Capture the cell that displays the provided text and extract its [x, y] central coordinate. 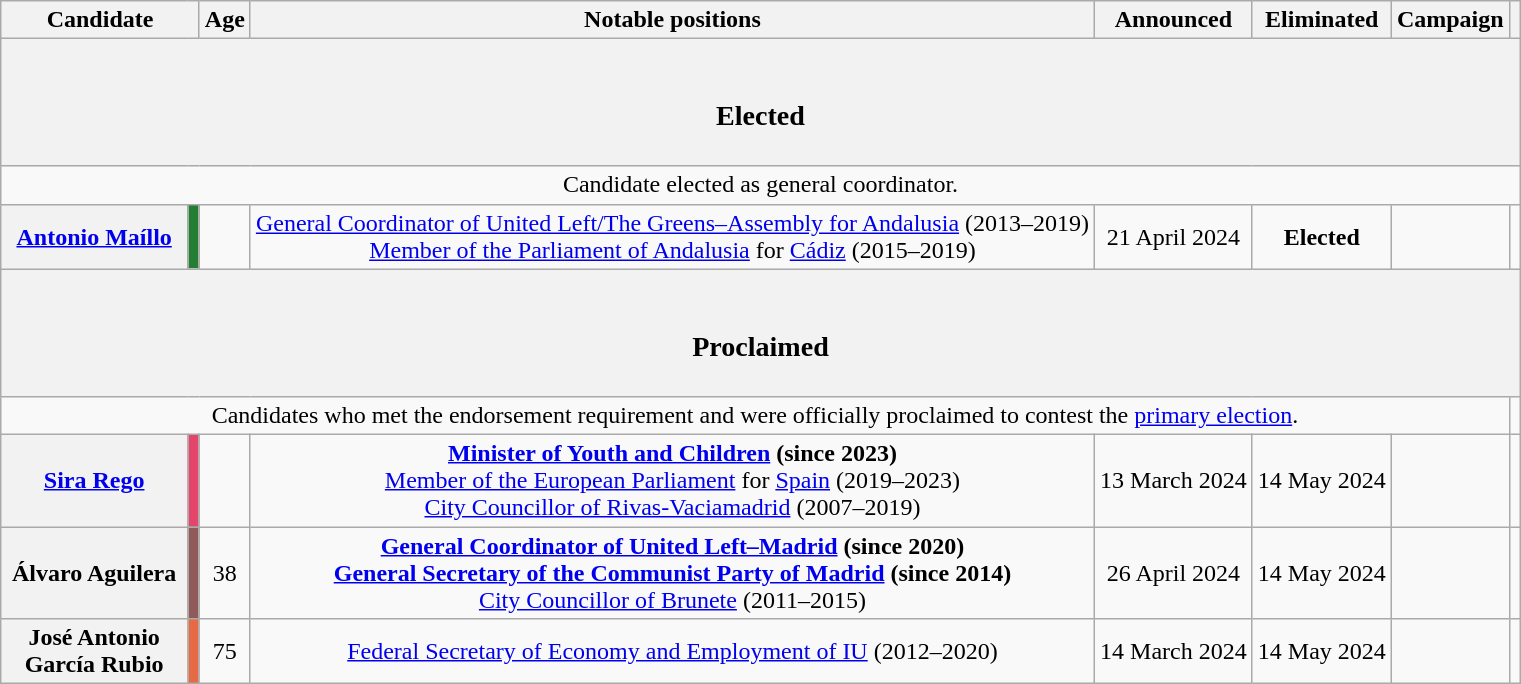
José AntonioGarcía Rubio [94, 652]
Age [224, 20]
Campaign [1450, 20]
Candidates who met the endorsement requirement and were officially proclaimed to contest the primary election. [755, 415]
38 [224, 572]
21 April 2024 [1174, 236]
Eliminated [1322, 20]
75 [224, 652]
Antonio Maíllo [94, 236]
Minister of Youth and Children (since 2023)Member of the European Parliament for Spain (2019–2023)City Councillor of Rivas-Vaciamadrid (2007–2019) [672, 480]
Proclaimed [760, 332]
13 March 2024 [1174, 480]
General Coordinator of United Left/The Greens–Assembly for Andalusia (2013–2019)Member of the Parliament of Andalusia for Cádiz (2015–2019) [672, 236]
Candidate elected as general coordinator. [760, 185]
Announced [1174, 20]
Sira Rego [94, 480]
Álvaro Aguilera [94, 572]
Candidate [100, 20]
Notable positions [672, 20]
Federal Secretary of Economy and Employment of IU (2012–2020) [672, 652]
14 March 2024 [1174, 652]
26 April 2024 [1174, 572]
